Determine the [x, y] coordinate at the center of the cell enclosing the given text.  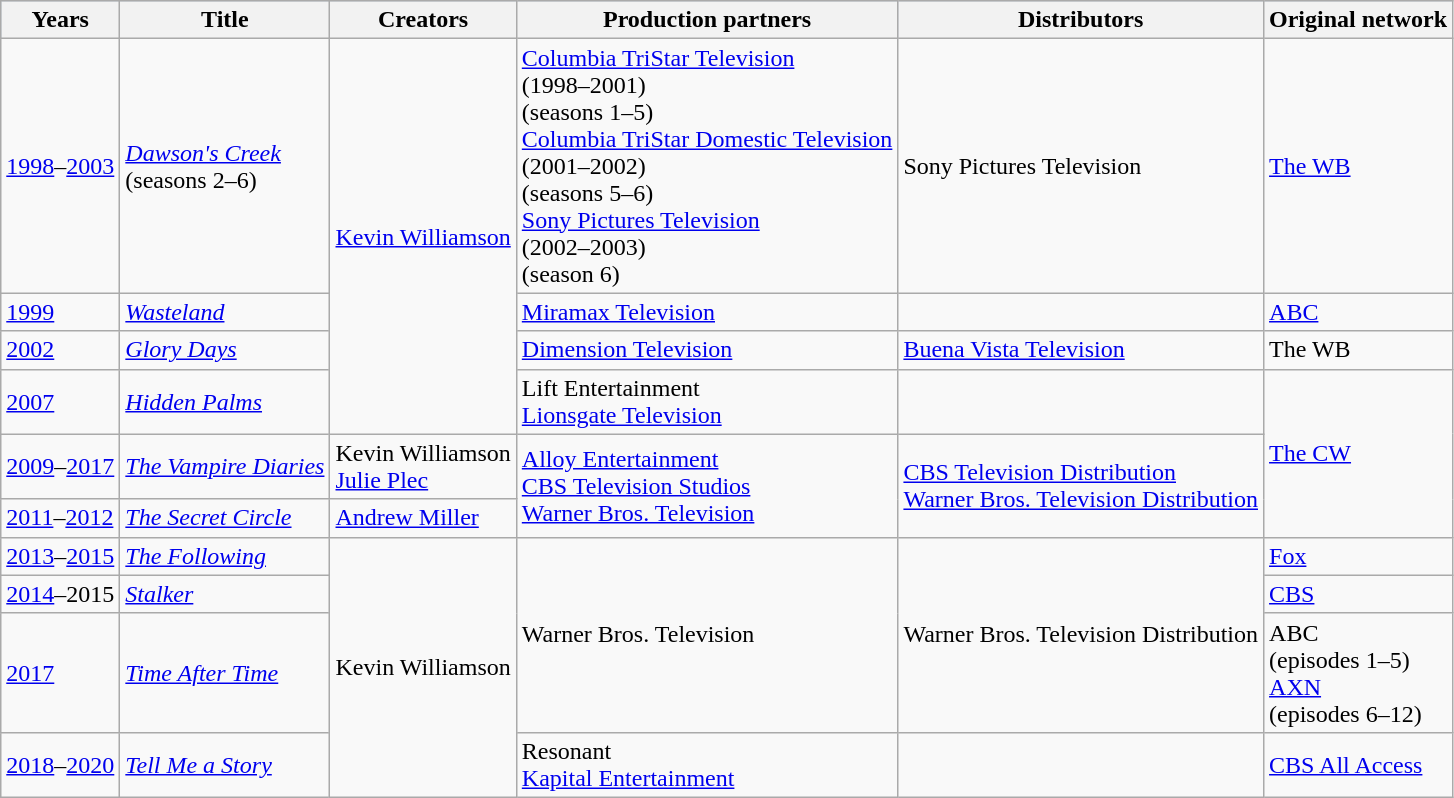
Tell Me a Story [225, 764]
2007 [60, 402]
Original network [1358, 20]
ResonantKapital Entertainment [707, 764]
Distributors [1081, 20]
Years [60, 20]
2014–2015 [60, 594]
Andrew Miller [423, 518]
The Following [225, 556]
CBS All Access [1358, 764]
The CW [1358, 453]
ABC [1358, 312]
Kevin WilliamsonJulie Plec [423, 466]
Warner Bros. Television Distribution [1081, 634]
Warner Bros. Television [707, 634]
1999 [60, 312]
2002 [60, 350]
Miramax Television [707, 312]
2009–2017 [60, 466]
Production partners [707, 20]
Wasteland [225, 312]
Hidden Palms [225, 402]
Lift EntertainmentLionsgate Television [707, 402]
Time After Time [225, 672]
2011–2012 [60, 518]
Alloy EntertainmentCBS Television StudiosWarner Bros. Television [707, 486]
CBS [1358, 594]
CBS Television DistributionWarner Bros. Television Distribution [1081, 486]
2018–2020 [60, 764]
ABC(episodes 1–5)AXN(episodes 6–12) [1358, 672]
The Vampire Diaries [225, 466]
Creators [423, 20]
Dimension Television [707, 350]
Dawson's Creek(seasons 2–6) [225, 166]
Sony Pictures Television [1081, 166]
The Secret Circle [225, 518]
2013–2015 [60, 556]
Title [225, 20]
Stalker [225, 594]
Buena Vista Television [1081, 350]
1998–2003 [60, 166]
Fox [1358, 556]
Glory Days [225, 350]
2017 [60, 672]
